Determine the [X, Y] coordinate at the center of the cell enclosing the given text.  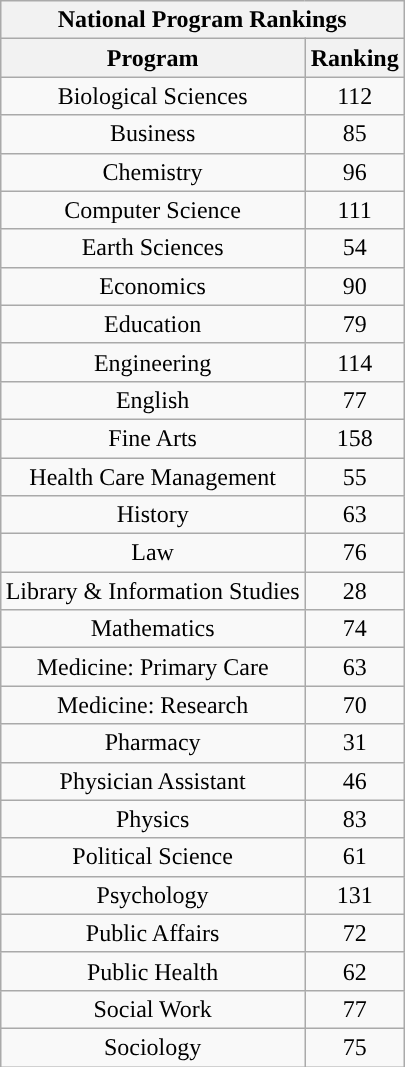
Engineering [152, 362]
85 [354, 134]
Social Work [152, 1009]
Physician Assistant [152, 781]
Fine Arts [152, 438]
62 [354, 971]
Program [152, 58]
90 [354, 286]
Physics [152, 819]
83 [354, 819]
74 [354, 629]
Library & Information Studies [152, 591]
31 [354, 743]
English [152, 400]
70 [354, 705]
111 [354, 210]
76 [354, 553]
Earth Sciences [152, 248]
Chemistry [152, 172]
Medicine: Primary Care [152, 667]
Mathematics [152, 629]
Economics [152, 286]
Public Affairs [152, 933]
54 [354, 248]
46 [354, 781]
131 [354, 895]
Public Health [152, 971]
28 [354, 591]
Biological Sciences [152, 96]
Ranking [354, 58]
Computer Science [152, 210]
Law [152, 553]
75 [354, 1047]
72 [354, 933]
National Program Rankings [202, 20]
114 [354, 362]
History [152, 515]
55 [354, 477]
61 [354, 857]
112 [354, 96]
Psychology [152, 895]
Sociology [152, 1047]
79 [354, 324]
Medicine: Research [152, 705]
Business [152, 134]
96 [354, 172]
Pharmacy [152, 743]
Political Science [152, 857]
158 [354, 438]
Health Care Management [152, 477]
Education [152, 324]
